Search for the cell housing the specified text and yield its (x, y) center coordinate. 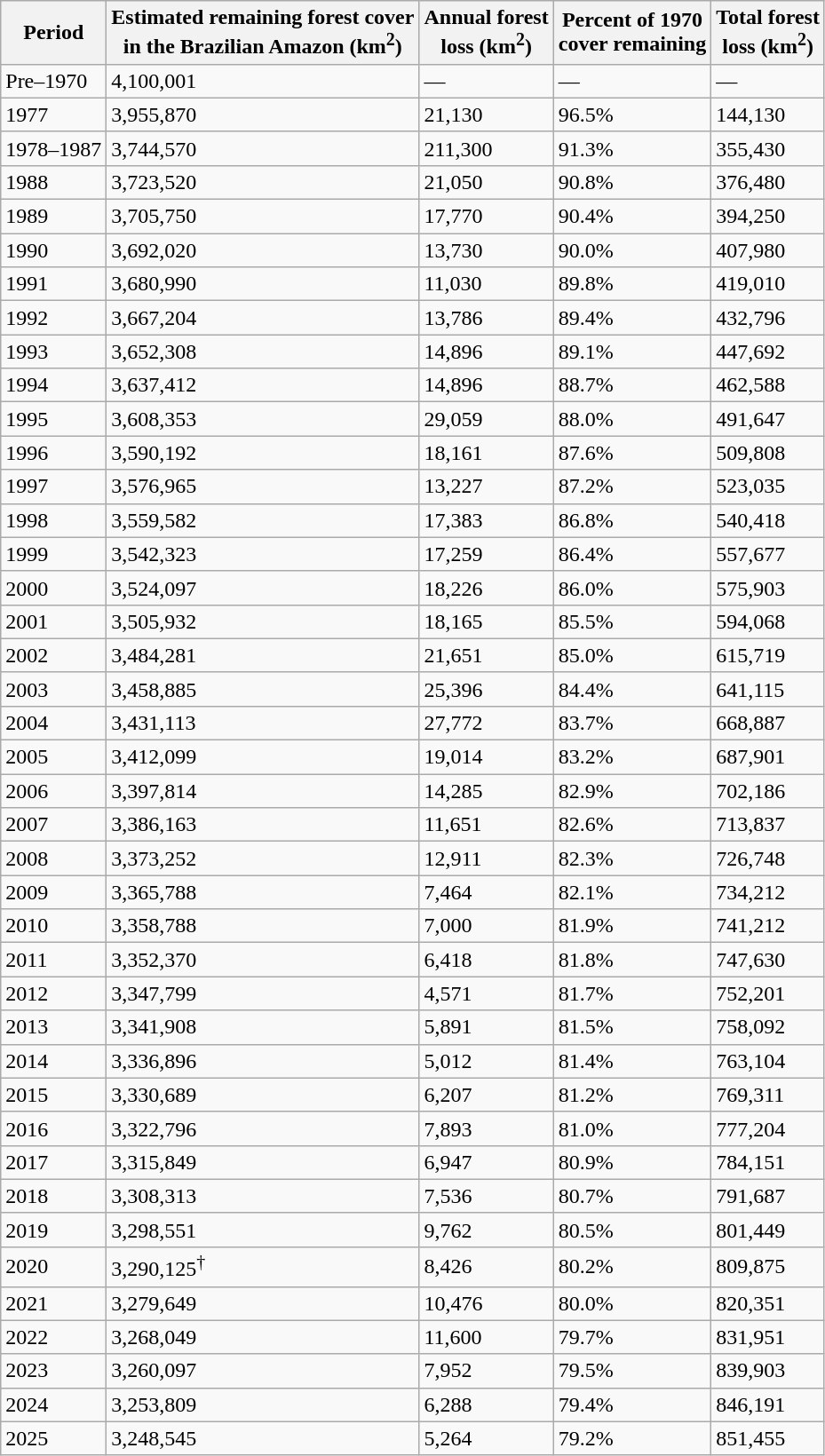
540,418 (768, 520)
2025 (53, 1438)
1977 (53, 115)
7,464 (487, 892)
2004 (53, 723)
1992 (53, 318)
2008 (53, 859)
21,050 (487, 182)
3,576,965 (263, 487)
777,204 (768, 1128)
394,250 (768, 217)
2001 (53, 621)
81.5% (632, 1027)
726,748 (768, 859)
3,608,353 (263, 419)
17,383 (487, 520)
2010 (53, 926)
29,059 (487, 419)
81.7% (632, 993)
18,165 (487, 621)
747,630 (768, 960)
Annual forestloss (km2) (487, 33)
3,590,192 (263, 453)
6,947 (487, 1162)
3,308,313 (263, 1196)
27,772 (487, 723)
81.8% (632, 960)
641,115 (768, 689)
2023 (53, 1371)
2020 (53, 1266)
820,351 (768, 1303)
3,341,908 (263, 1027)
3,458,885 (263, 689)
7,000 (487, 926)
2021 (53, 1303)
3,705,750 (263, 217)
3,955,870 (263, 115)
81.2% (632, 1095)
6,418 (487, 960)
2011 (53, 960)
79.7% (632, 1337)
80.0% (632, 1303)
3,637,412 (263, 385)
1993 (53, 352)
11,600 (487, 1337)
90.8% (632, 182)
2005 (53, 757)
2006 (53, 791)
90.0% (632, 250)
21,130 (487, 115)
85.5% (632, 621)
2007 (53, 825)
13,786 (487, 318)
3,290,125† (263, 1266)
3,268,049 (263, 1337)
21,651 (487, 655)
86.4% (632, 554)
1978–1987 (53, 148)
3,386,163 (263, 825)
687,901 (768, 757)
4,571 (487, 993)
82.6% (632, 825)
758,092 (768, 1027)
3,352,370 (263, 960)
18,226 (487, 588)
18,161 (487, 453)
3,397,814 (263, 791)
741,212 (768, 926)
89.8% (632, 284)
1991 (53, 284)
2014 (53, 1061)
144,130 (768, 115)
86.8% (632, 520)
7,952 (487, 1371)
509,808 (768, 453)
6,207 (487, 1095)
3,347,799 (263, 993)
1989 (53, 217)
86.0% (632, 588)
713,837 (768, 825)
17,770 (487, 217)
Period (53, 33)
784,151 (768, 1162)
3,412,099 (263, 757)
839,903 (768, 1371)
575,903 (768, 588)
2015 (53, 1095)
5,264 (487, 1438)
2019 (53, 1230)
668,887 (768, 723)
557,677 (768, 554)
3,336,896 (263, 1061)
3,322,796 (263, 1128)
3,431,113 (263, 723)
3,253,809 (263, 1405)
90.4% (632, 217)
3,260,097 (263, 1371)
1996 (53, 453)
81.0% (632, 1128)
6,288 (487, 1405)
Percent of 1970cover remaining (632, 33)
615,719 (768, 655)
2000 (53, 588)
3,330,689 (263, 1095)
407,980 (768, 250)
801,449 (768, 1230)
523,035 (768, 487)
80.9% (632, 1162)
19,014 (487, 757)
432,796 (768, 318)
594,068 (768, 621)
1998 (53, 520)
419,010 (768, 284)
2009 (53, 892)
3,652,308 (263, 352)
89.1% (632, 352)
3,505,932 (263, 621)
1990 (53, 250)
87.6% (632, 453)
769,311 (768, 1095)
3,680,990 (263, 284)
2016 (53, 1128)
79.4% (632, 1405)
88.7% (632, 385)
3,315,849 (263, 1162)
10,476 (487, 1303)
12,911 (487, 859)
3,723,520 (263, 182)
5,891 (487, 1027)
2018 (53, 1196)
3,365,788 (263, 892)
2002 (53, 655)
Estimated remaining forest coverin the Brazilian Amazon (km2) (263, 33)
3,279,649 (263, 1303)
791,687 (768, 1196)
2013 (53, 1027)
Total forestloss (km2) (768, 33)
17,259 (487, 554)
3,298,551 (263, 1230)
1997 (53, 487)
7,893 (487, 1128)
3,667,204 (263, 318)
846,191 (768, 1405)
376,480 (768, 182)
87.2% (632, 487)
734,212 (768, 892)
84.4% (632, 689)
1999 (53, 554)
81.4% (632, 1061)
13,227 (487, 487)
89.4% (632, 318)
809,875 (768, 1266)
7,536 (487, 1196)
82.9% (632, 791)
491,647 (768, 419)
80.2% (632, 1266)
85.0% (632, 655)
752,201 (768, 993)
82.3% (632, 859)
355,430 (768, 148)
4,100,001 (263, 81)
3,358,788 (263, 926)
3,524,097 (263, 588)
8,426 (487, 1266)
3,692,020 (263, 250)
2022 (53, 1337)
702,186 (768, 791)
1988 (53, 182)
80.7% (632, 1196)
13,730 (487, 250)
91.3% (632, 148)
5,012 (487, 1061)
Pre–1970 (53, 81)
2003 (53, 689)
81.9% (632, 926)
82.1% (632, 892)
11,030 (487, 284)
88.0% (632, 419)
1994 (53, 385)
3,373,252 (263, 859)
79.5% (632, 1371)
9,762 (487, 1230)
80.5% (632, 1230)
3,248,545 (263, 1438)
3,542,323 (263, 554)
1995 (53, 419)
851,455 (768, 1438)
83.7% (632, 723)
3,559,582 (263, 520)
11,651 (487, 825)
79.2% (632, 1438)
3,484,281 (263, 655)
2024 (53, 1405)
2017 (53, 1162)
211,300 (487, 148)
14,285 (487, 791)
763,104 (768, 1061)
2012 (53, 993)
831,951 (768, 1337)
3,744,570 (263, 148)
447,692 (768, 352)
96.5% (632, 115)
25,396 (487, 689)
462,588 (768, 385)
83.2% (632, 757)
